Find where the given text appears and provide that cell's center as [X, Y] coordinate. 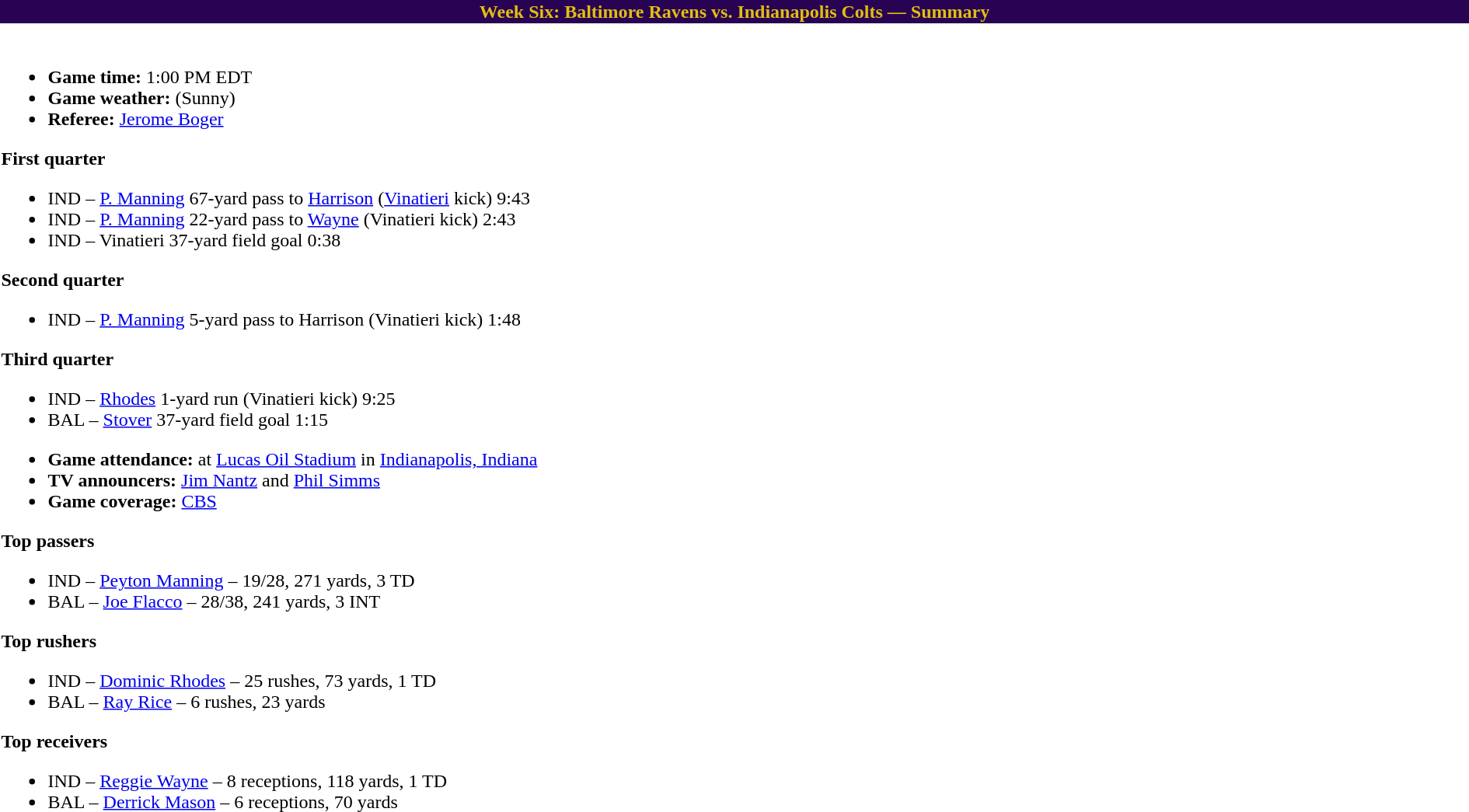
Week Six: Baltimore Ravens vs. Indianapolis Colts — Summary [734, 12]
